Provide the [x, y] coordinate of the cell's center where the given text is located.  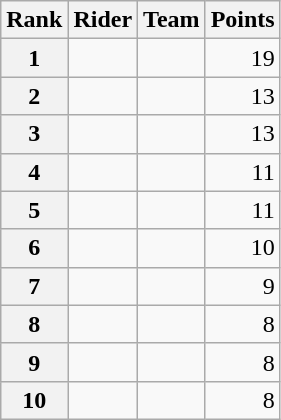
Rider [103, 20]
2 [34, 96]
7 [34, 286]
4 [34, 172]
Team [172, 20]
3 [34, 134]
5 [34, 210]
Points [242, 20]
19 [242, 58]
1 [34, 58]
6 [34, 248]
Rank [34, 20]
